Locate the cell with the specified text and output its [X, Y] center coordinate. 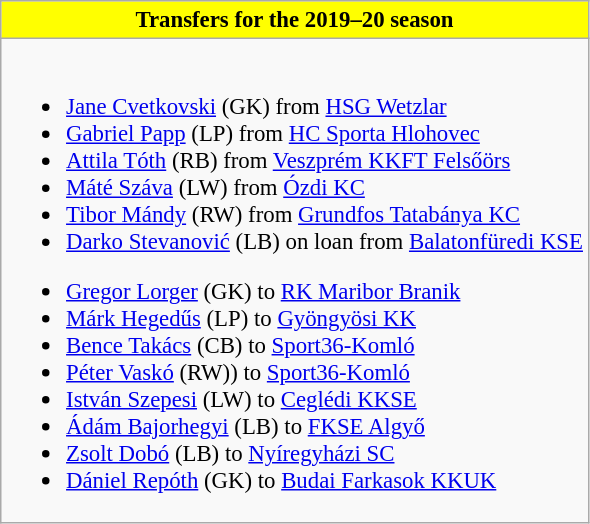
Transfers for the 2019–20 season [295, 20]
